Pinpoint the cell where the given text exists, returning its (x, y) midpoint coordinate. 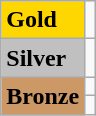
Silver (43, 58)
Bronze (43, 96)
Gold (43, 20)
